Find where the given text appears and provide that cell's center as (x, y) coordinate. 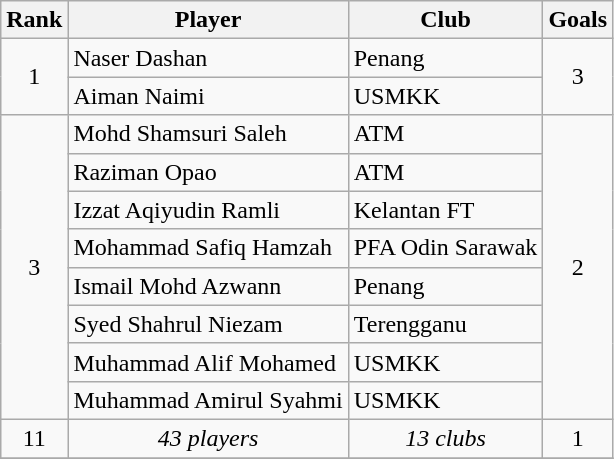
Mohd Shamsuri Saleh (208, 134)
Muhammad Alif Mohamed (208, 362)
Muhammad Amirul Syahmi (208, 400)
Goals (578, 20)
Mohammad Safiq Hamzah (208, 248)
Terengganu (446, 324)
Ismail Mohd Azwann (208, 286)
13 clubs (446, 438)
Naser Dashan (208, 58)
Club (446, 20)
PFA Odin Sarawak (446, 248)
Player (208, 20)
Izzat Aqiyudin Ramli (208, 210)
Syed Shahrul Niezam (208, 324)
Aiman Naimi (208, 96)
11 (34, 438)
Raziman Opao (208, 172)
43 players (208, 438)
2 (578, 267)
Rank (34, 20)
Kelantan FT (446, 210)
